Output the [X, Y] coordinate of the center of the cell containing the given text.  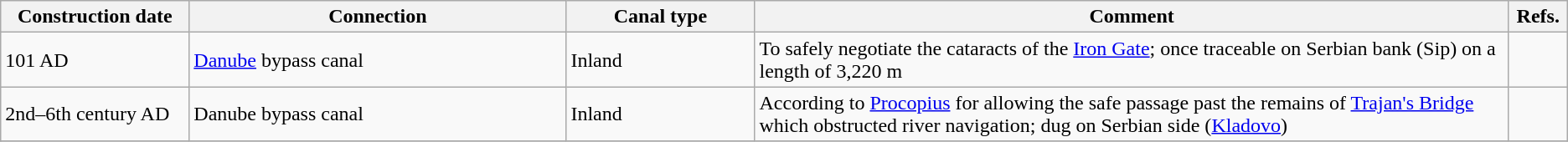
Refs. [1538, 17]
To safely negotiate the cataracts of the Iron Gate; once traceable on Serbian bank (Sip) on a length of 3,220 m [1132, 60]
101 AD [95, 60]
Connection [378, 17]
Canal type [660, 17]
2nd–6th century AD [95, 114]
Construction date [95, 17]
Comment [1132, 17]
